For the text-containing cell, return its midpoint in (X, Y) coordinate format. 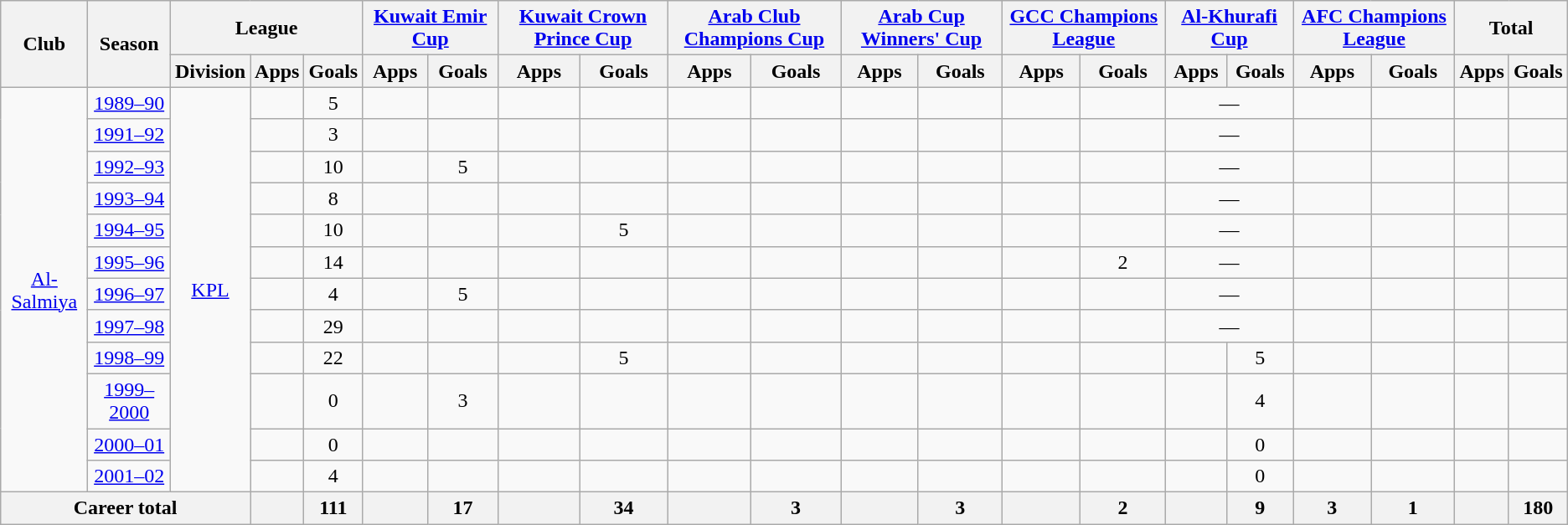
GCC Champions League (1084, 28)
2001–02 (129, 476)
1996–97 (129, 294)
1 (1413, 508)
1992–93 (129, 167)
1994–95 (129, 230)
Arab Club Champions Cup (754, 28)
Division (209, 71)
9 (1261, 508)
22 (333, 358)
1998–99 (129, 358)
1993–94 (129, 198)
2000–01 (129, 445)
Season (129, 44)
Arab Cup Winners' Cup (921, 28)
Kuwait Crown Prince Cup (583, 28)
1995–96 (129, 262)
34 (623, 508)
Career total (126, 508)
8 (333, 198)
17 (462, 508)
1989–90 (129, 103)
KPL (209, 290)
29 (333, 326)
Al-Salmiya (44, 290)
111 (333, 508)
Kuwait Emir Cup (431, 28)
1997–98 (129, 326)
1991–92 (129, 135)
14 (333, 262)
1999–2000 (129, 400)
Total (1511, 28)
League (266, 28)
Club (44, 44)
Al-Khurafi Cup (1230, 28)
180 (1538, 508)
AFC Champions League (1374, 28)
